Return [x, y] of the center of cell containing provided text 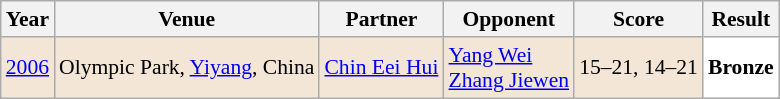
Score [638, 19]
Venue [186, 19]
Olympic Park, Yiyang, China [186, 68]
Yang Wei Zhang Jiewen [508, 68]
Result [741, 19]
Chin Eei Hui [381, 68]
Partner [381, 19]
Year [28, 19]
2006 [28, 68]
15–21, 14–21 [638, 68]
Opponent [508, 19]
Bronze [741, 68]
